Detect which cell encompasses the target text, then output its [x, y] center coordinate. 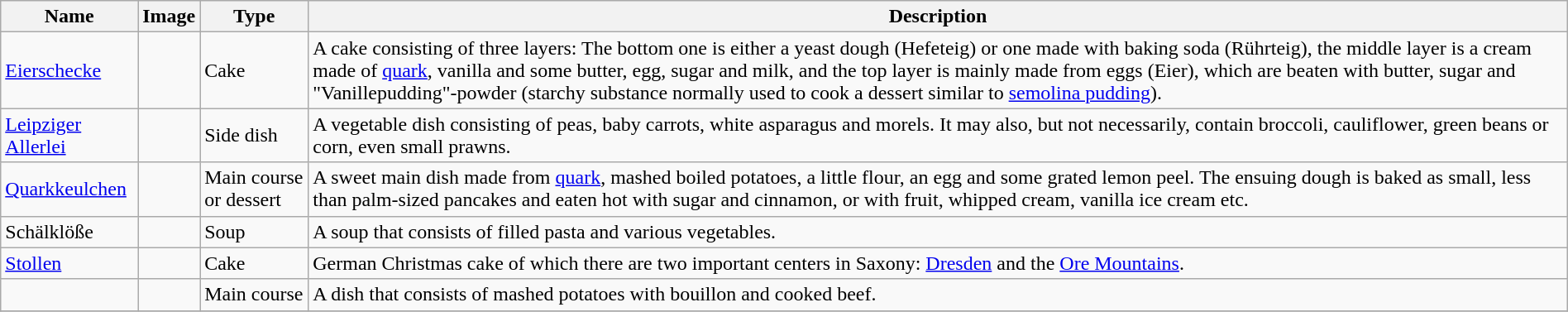
Leipziger Allerlei [69, 136]
Quarkkeulchen [69, 189]
Image [169, 17]
Schälklöße [69, 232]
A dish that consists of mashed potatoes with bouillon and cooked beef. [938, 295]
Side dish [255, 136]
Name [69, 17]
A soup that consists of filled pasta and various vegetables. [938, 232]
Description [938, 17]
Type [255, 17]
Main course or dessert [255, 189]
Soup [255, 232]
Stollen [69, 263]
German Christmas cake of which there are two important centers in Saxony: Dresden and the Ore Mountains. [938, 263]
Main course [255, 295]
Eierschecke [69, 70]
